Pinpoint the cell where the given text exists, returning its (x, y) midpoint coordinate. 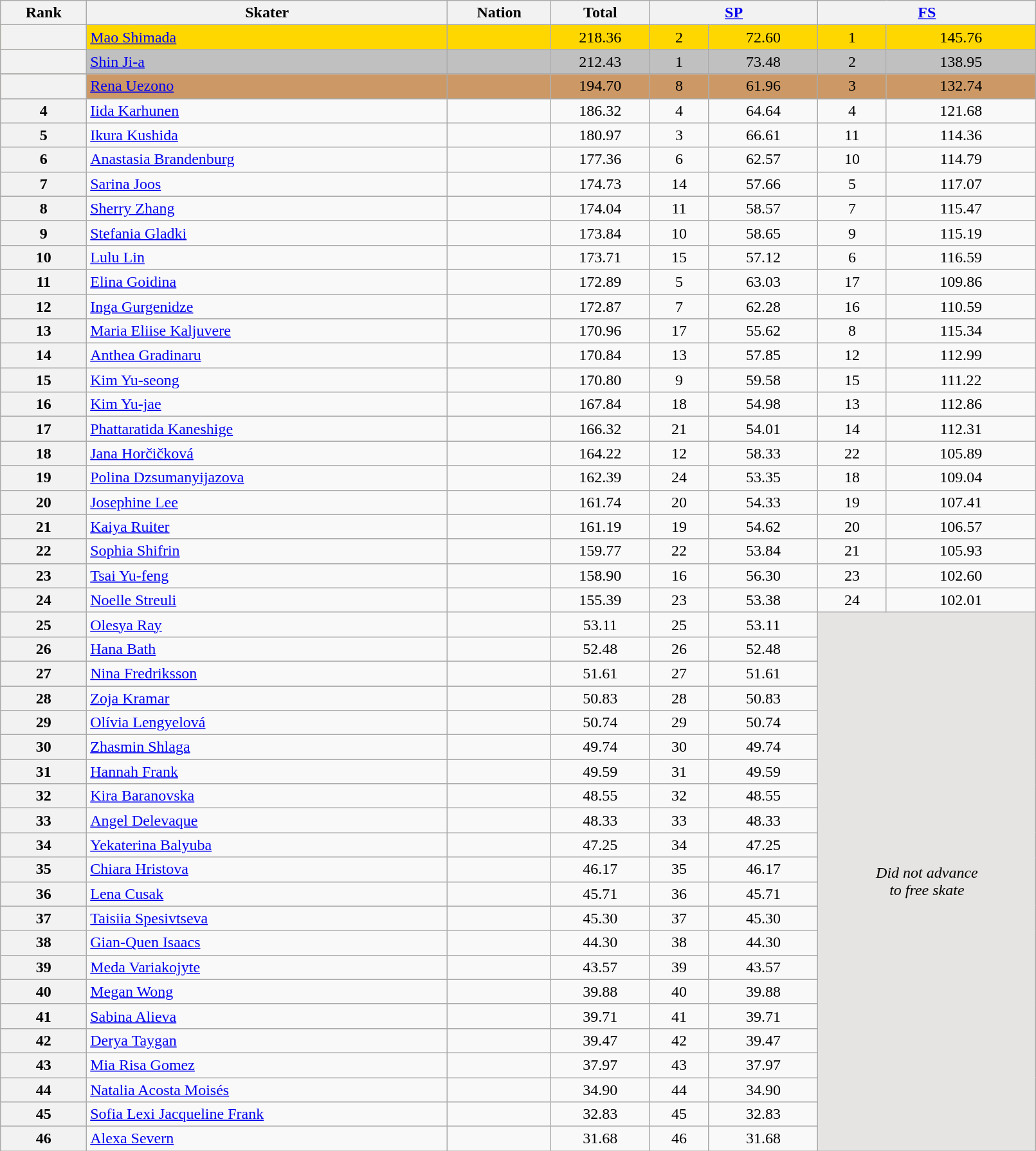
121.68 (961, 111)
58.65 (763, 233)
Shin Ji-a (268, 62)
54.01 (763, 429)
132.74 (961, 86)
Kim Yu-jae (268, 404)
166.32 (600, 429)
Iida Karhunen (268, 111)
158.90 (600, 575)
114.79 (961, 159)
Megan Wong (268, 992)
66.61 (763, 135)
106.57 (961, 527)
117.07 (961, 184)
Mia Risa Gomez (268, 1065)
63.03 (763, 282)
53.84 (763, 551)
Sophia Shifrin (268, 551)
212.43 (600, 62)
Hannah Frank (268, 772)
58.57 (763, 208)
161.74 (600, 502)
Kim Yu-seong (268, 380)
62.28 (763, 307)
73.48 (763, 62)
115.34 (961, 331)
FS (927, 13)
54.98 (763, 404)
112.86 (961, 404)
Gian-Quen Isaacs (268, 943)
62.57 (763, 159)
116.59 (961, 257)
162.39 (600, 478)
Sarina Joos (268, 184)
54.62 (763, 527)
Inga Gurgenidze (268, 307)
155.39 (600, 600)
Chiara Hristova (268, 869)
194.70 (600, 86)
Sofia Lexi Jacqueline Frank (268, 1114)
56.30 (763, 575)
59.58 (763, 380)
109.04 (961, 478)
Nina Fredriksson (268, 673)
186.32 (600, 111)
Sherry Zhang (268, 208)
Skater (268, 13)
110.59 (961, 307)
105.89 (961, 453)
174.04 (600, 208)
58.33 (763, 453)
Josephine Lee (268, 502)
Tsai Yu-feng (268, 575)
102.60 (961, 575)
Lulu Lin (268, 257)
Lena Cusak (268, 894)
107.41 (961, 502)
53.38 (763, 600)
Zoja Kramar (268, 698)
115.19 (961, 233)
Did not advanceto free skate (927, 881)
173.71 (600, 257)
Polina Dzsumanyijazova (268, 478)
Olesya Ray (268, 624)
72.60 (763, 37)
Natalia Acosta Moisés (268, 1090)
Stefania Gladki (268, 233)
115.47 (961, 208)
Alexa Severn (268, 1139)
Phattaratida Kaneshige (268, 429)
170.96 (600, 331)
109.86 (961, 282)
61.96 (763, 86)
172.89 (600, 282)
177.36 (600, 159)
114.36 (961, 135)
102.01 (961, 600)
145.76 (961, 37)
Angel Delevaque (268, 820)
Anthea Gradinaru (268, 356)
Yekaterina Balyuba (268, 845)
54.33 (763, 502)
Zhasmin Shlaga (268, 747)
170.84 (600, 356)
Ikura Kushida (268, 135)
174.73 (600, 184)
55.62 (763, 331)
138.95 (961, 62)
Elina Goidina (268, 282)
164.22 (600, 453)
57.66 (763, 184)
Kira Baranovska (268, 796)
Jana Horčičková (268, 453)
Maria Eliise Kaljuvere (268, 331)
Anastasia Brandenburg (268, 159)
Derya Taygan (268, 1040)
167.84 (600, 404)
Nation (499, 13)
172.87 (600, 307)
112.99 (961, 356)
Rena Uezono (268, 86)
57.12 (763, 257)
Meda Variakojyte (268, 967)
64.64 (763, 111)
57.85 (763, 356)
Olívia Lengyelová (268, 723)
105.93 (961, 551)
159.77 (600, 551)
Sabina Alieva (268, 1016)
170.80 (600, 380)
Taisiia Spesivtseva (268, 918)
112.31 (961, 429)
173.84 (600, 233)
111.22 (961, 380)
161.19 (600, 527)
SP (734, 13)
Rank (44, 13)
Hana Bath (268, 649)
Total (600, 13)
53.35 (763, 478)
218.36 (600, 37)
Kaiya Ruiter (268, 527)
180.97 (600, 135)
Noelle Streuli (268, 600)
Mao Shimada (268, 37)
